Scan for the cell matching the given text and deliver its (x, y) coordinate at center. 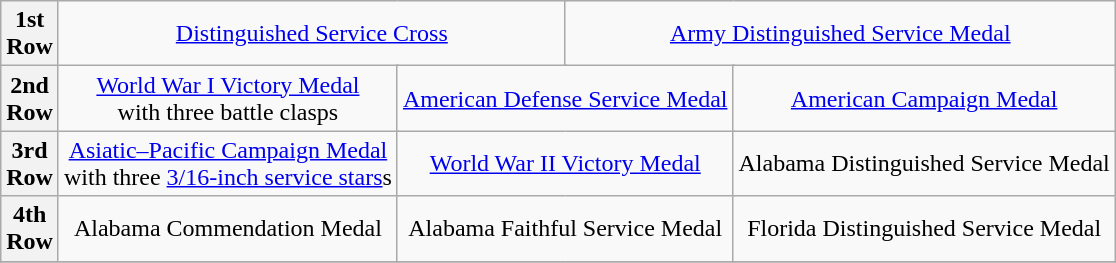
3rd Row (30, 164)
Alabama Commendation Medal (228, 228)
World War II Victory Medal (565, 164)
Distinguished Service Cross (312, 34)
World War I Victory Medal with three battle clasps (228, 98)
2nd Row (30, 98)
1st Row (30, 34)
American Defense Service Medal (565, 98)
Alabama Faithful Service Medal (565, 228)
American Campaign Medal (924, 98)
4th Row (30, 228)
Army Distinguished Service Medal (840, 34)
Asiatic–Pacific Campaign Medal with three 3/16-inch service starss (228, 164)
Florida Distinguished Service Medal (924, 228)
Alabama Distinguished Service Medal (924, 164)
